Extract the [x, y] coordinate from the center of the cell holding the provided text.  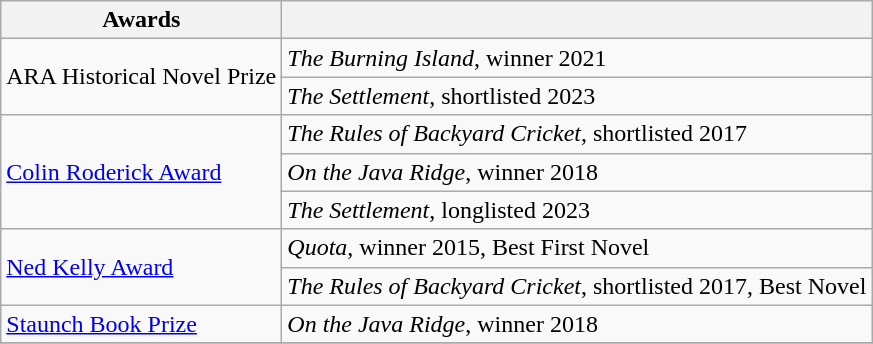
ARA Historical Novel Prize [142, 77]
Staunch Book Prize [142, 324]
Awards [142, 20]
Quota, winner 2015, Best First Novel [577, 248]
The Rules of Backyard Cricket, shortlisted 2017, Best Novel [577, 286]
Colin Roderick Award [142, 172]
The Settlement, shortlisted 2023 [577, 96]
The Burning Island, winner 2021 [577, 58]
Ned Kelly Award [142, 267]
The Settlement, longlisted 2023 [577, 210]
The Rules of Backyard Cricket, shortlisted 2017 [577, 134]
